Output the [x, y] coordinate of the center of the cell containing the given text.  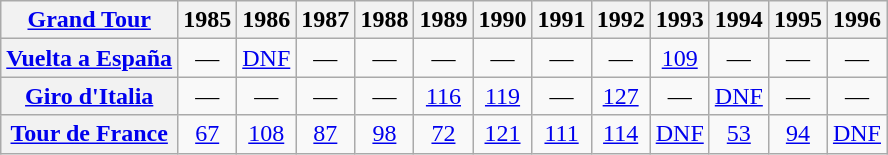
109 [680, 58]
1989 [444, 20]
1995 [798, 20]
98 [384, 134]
1987 [326, 20]
53 [738, 134]
1992 [620, 20]
1988 [384, 20]
Vuelta a España [90, 58]
1990 [502, 20]
Giro d'Italia [90, 96]
116 [444, 96]
119 [502, 96]
1994 [738, 20]
1986 [266, 20]
1996 [856, 20]
67 [208, 134]
114 [620, 134]
111 [562, 134]
87 [326, 134]
127 [620, 96]
1985 [208, 20]
1993 [680, 20]
Grand Tour [90, 20]
121 [502, 134]
Tour de France [90, 134]
72 [444, 134]
108 [266, 134]
94 [798, 134]
1991 [562, 20]
